Determine the [x, y] coordinate at the center of the cell enclosing the given text.  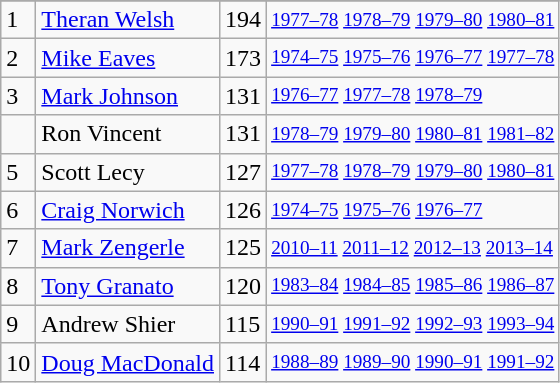
3 [18, 96]
8 [18, 286]
1983–84 1984–85 1985–86 1986–87 [413, 286]
Scott Lecy [128, 172]
120 [244, 286]
Andrew Shier [128, 324]
127 [244, 172]
Mark Johnson [128, 96]
1988–89 1989–90 1990–91 1991–92 [413, 362]
Ron Vincent [128, 134]
Mark Zengerle [128, 248]
194 [244, 20]
5 [18, 172]
6 [18, 210]
125 [244, 248]
115 [244, 324]
Tony Granato [128, 286]
126 [244, 210]
1974–75 1975–76 1976–77 [413, 210]
10 [18, 362]
9 [18, 324]
114 [244, 362]
1976–77 1977–78 1978–79 [413, 96]
Theran Welsh [128, 20]
1978–79 1979–80 1980–81 1981–82 [413, 134]
Craig Norwich [128, 210]
7 [18, 248]
1990–91 1991–92 1992–93 1993–94 [413, 324]
1974–75 1975–76 1976–77 1977–78 [413, 58]
Doug MacDonald [128, 362]
Mike Eaves [128, 58]
2010–11 2011–12 2012–13 2013–14 [413, 248]
2 [18, 58]
1 [18, 20]
173 [244, 58]
